Scan for the cell matching the given text and deliver its [X, Y] coordinate at center. 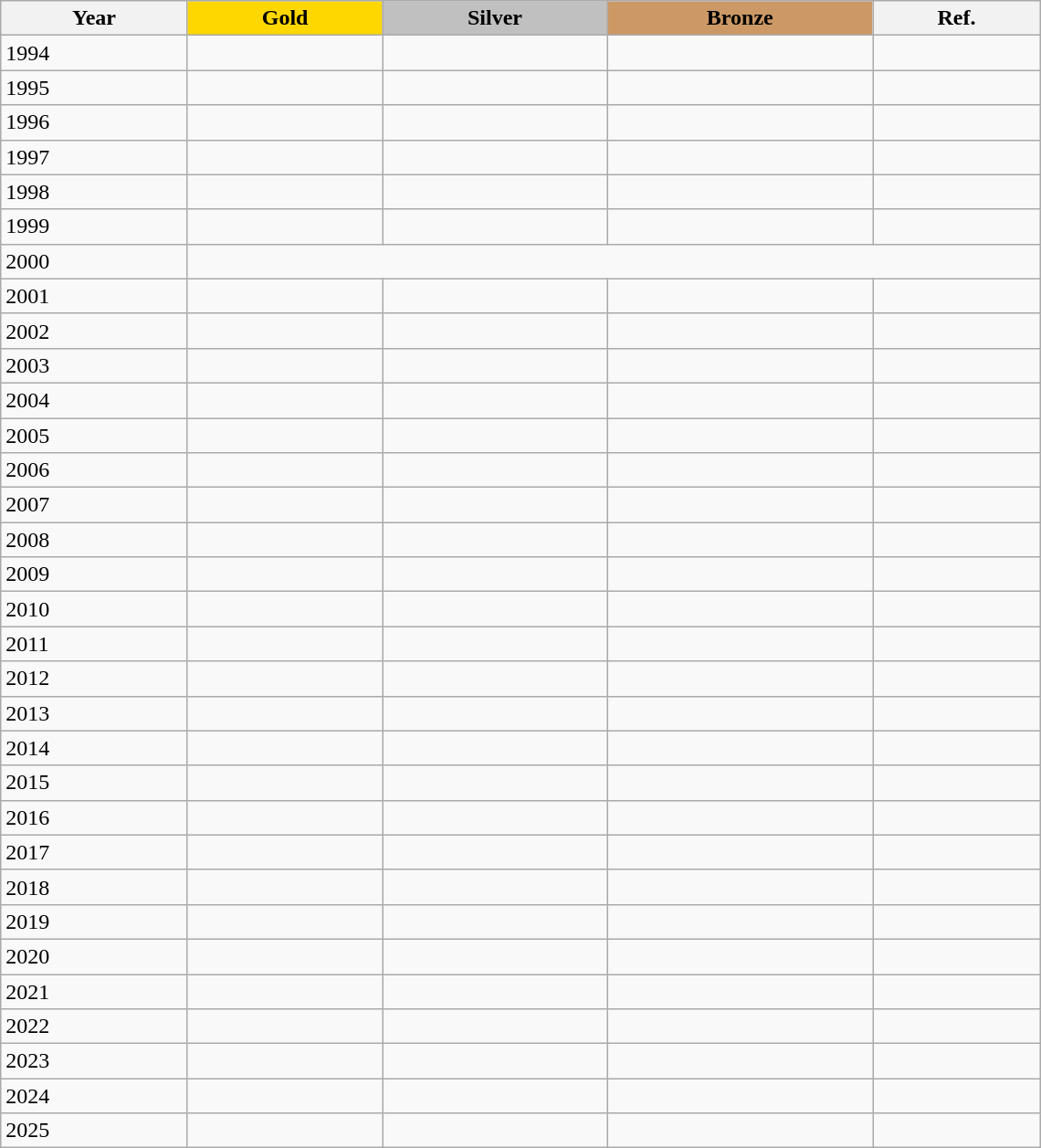
1998 [94, 192]
2023 [94, 1061]
2013 [94, 713]
2007 [94, 505]
1994 [94, 53]
Silver [495, 18]
2006 [94, 470]
Year [94, 18]
2019 [94, 922]
2015 [94, 783]
2025 [94, 1131]
2004 [94, 400]
2021 [94, 991]
2002 [94, 331]
2017 [94, 852]
Bronze [740, 18]
2014 [94, 748]
2022 [94, 1027]
2003 [94, 365]
2008 [94, 540]
1996 [94, 122]
Gold [285, 18]
1995 [94, 88]
2020 [94, 956]
2011 [94, 644]
1997 [94, 157]
2009 [94, 574]
2016 [94, 817]
2001 [94, 296]
2005 [94, 436]
2018 [94, 887]
2000 [94, 261]
2024 [94, 1096]
2012 [94, 679]
1999 [94, 226]
Ref. [957, 18]
2010 [94, 609]
